Return the [x, y] coordinate for the center point of the cell that contains the specified text.  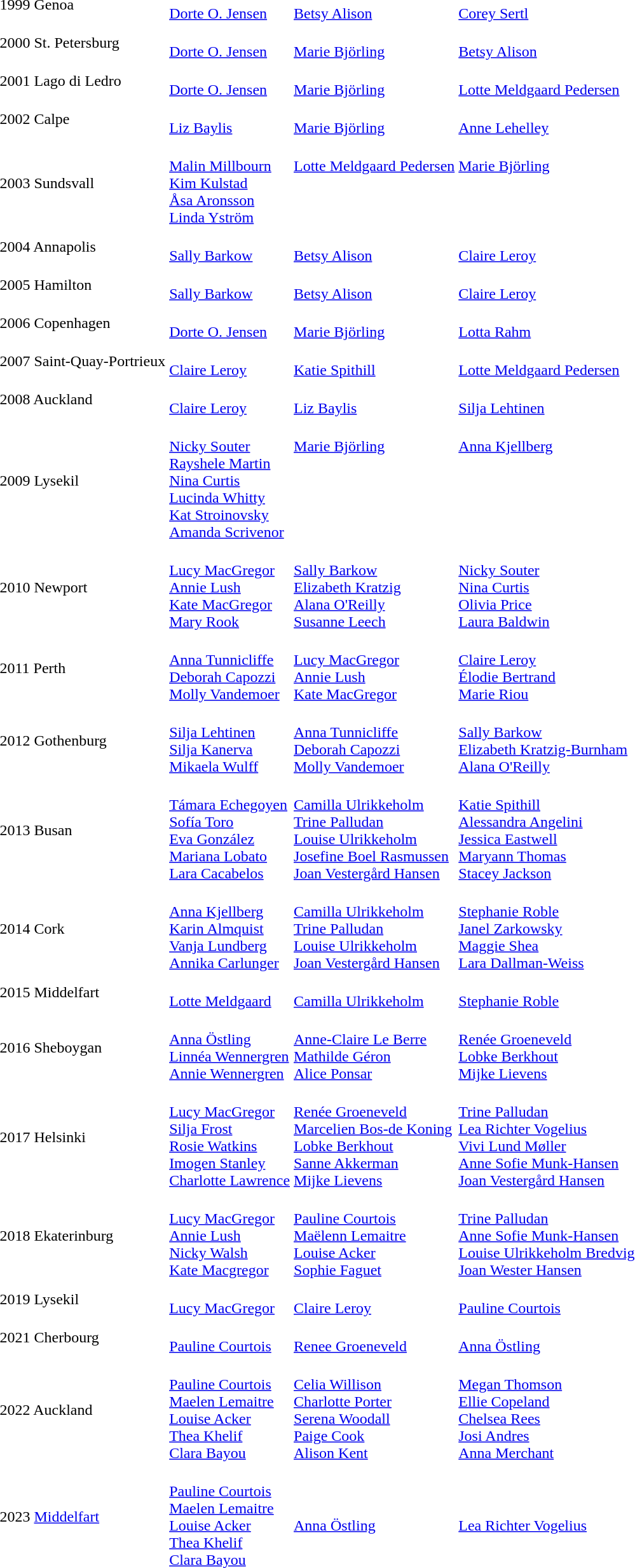
Camilla UlrikkeholmTrine PalludanLouise UlrikkeholmJosefine Boel RasmussenJoan Vestergård Hansen [374, 830]
Katie Spithill [374, 361]
Lucy MacGregorSilja FrostRosie WatkinsImogen StanleyCharlotte Lawrence [230, 1138]
Pauline Courtois [230, 1337]
Silja LehtinenSilja KanervaMikaela Wulff [230, 741]
Celia WillisonCharlotte PorterSerena WoodallPaige CookAlison Kent [374, 1410]
Lucy MacGregorAnnie LushNicky WalshKate Macgregor [230, 1236]
Malin MillbournKim KulstadÅsa AronssonLinda Yström [230, 183]
Pauline CourtoisMaelen LemaitreLouise AckerThea KhelifClara Bayou [230, 1410]
Lucy MacGregorAnnie LushKate MacGregor [374, 669]
Lucy MacGregorAnnie LushKate MacGregorMary Rook [230, 587]
Renée GroeneveldMarcelien Bos-de KoningLobke BerkhoutSanne AkkermanMijke Lievens [374, 1138]
Camilla UlrikkeholmTrine PalludanLouise UlrikkeholmJoan Vestergård Hansen [374, 929]
Anna ÖstlingLinnéa WennergrenAnnie Wennergren [230, 1047]
Lotte Meldgaard Pedersen [374, 183]
Lucy MacGregor [230, 1299]
Anna KjellbergKarin AlmquistVanja LundbergAnnika Carlunger [230, 929]
Nicky SouterRayshele MartinNina CurtisLucinda WhittyKat StroinovskyAmanda Scrivenor [230, 481]
Támara EchegoyenSofía ToroEva GonzálezMariana LobatoLara Cacabelos [230, 830]
Renee Groeneveld [374, 1337]
Pauline CourtoisMaëlenn LemaitreLouise AckerSophie Faguet [374, 1236]
Anne-Claire Le BerreMathilde GéronAlice Ponsar [374, 1047]
Camilla Ulrikkeholm [374, 993]
Lotte Meldgaard [230, 993]
Sally BarkowElizabeth KratzigAlana O'ReillySusanne Leech [374, 587]
